Locate the cell with the specified text and output its (X, Y) center coordinate. 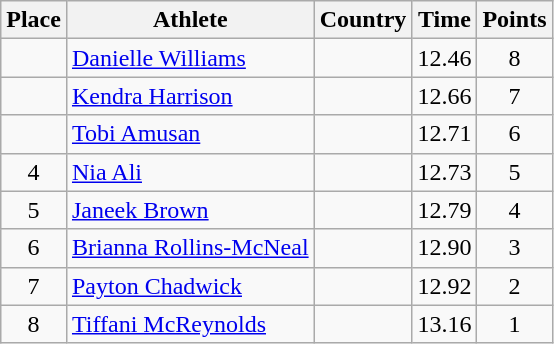
12.90 (444, 248)
3 (514, 248)
Place (34, 20)
Payton Chadwick (190, 286)
12.79 (444, 210)
Tobi Amusan (190, 134)
Points (514, 20)
Athlete (190, 20)
Nia Ali (190, 172)
Kendra Harrison (190, 96)
Brianna Rollins-McNeal (190, 248)
12.46 (444, 58)
Time (444, 20)
12.66 (444, 96)
13.16 (444, 324)
2 (514, 286)
Country (363, 20)
Danielle Williams (190, 58)
1 (514, 324)
12.71 (444, 134)
Janeek Brown (190, 210)
12.92 (444, 286)
12.73 (444, 172)
Tiffani McReynolds (190, 324)
